Search for the cell housing the specified text and yield its [x, y] center coordinate. 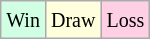
Draw [72, 20]
Loss [126, 20]
Win [24, 20]
